Identify which cell holds the provided text, then report its (X, Y) central coordinate. 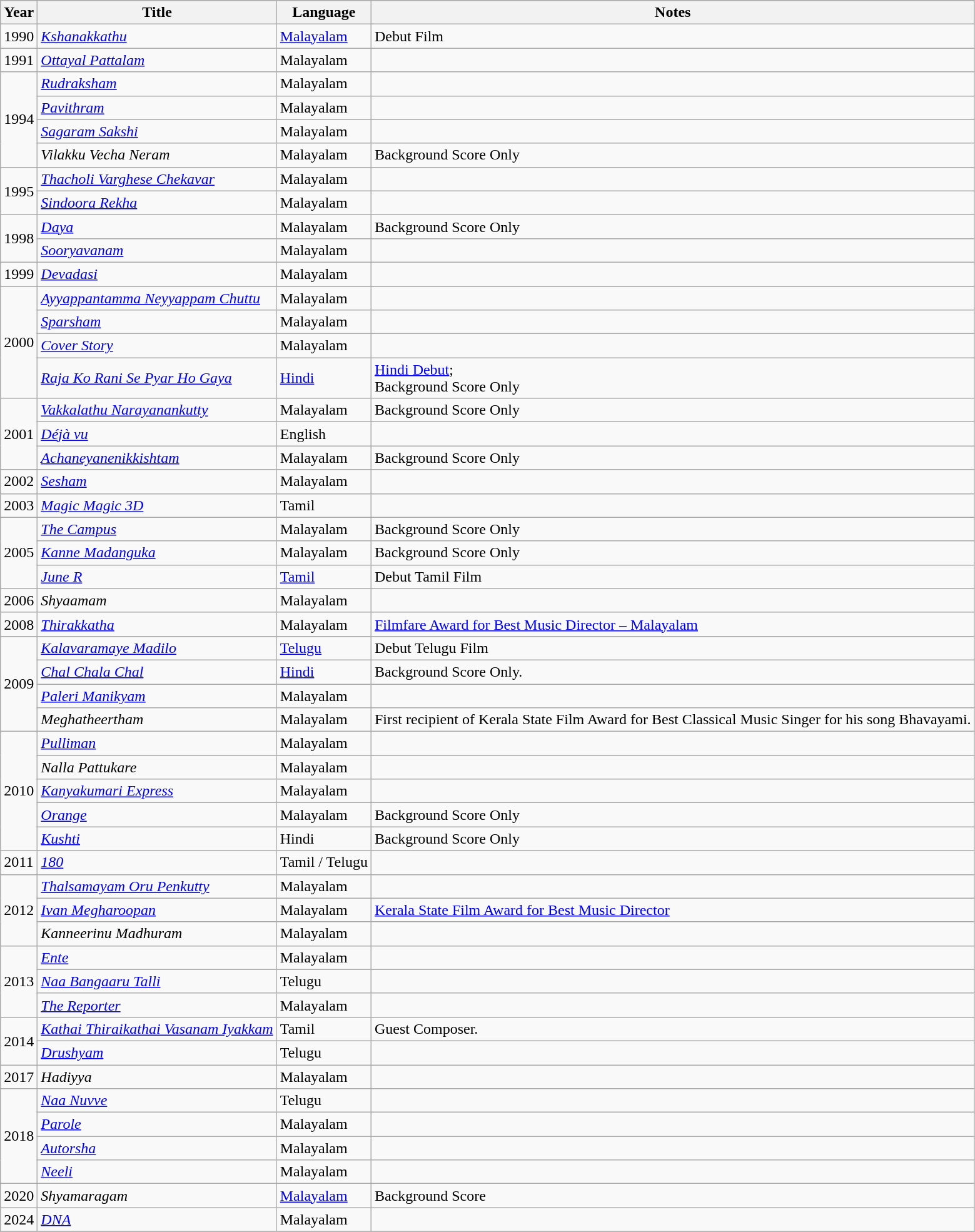
2003 (19, 505)
Autorsha (157, 1148)
Sesham (157, 482)
Sindoora Rekha (157, 203)
Background Score Only. (673, 672)
Daya (157, 226)
Shyamaragam (157, 1196)
Kshanakkathu (157, 36)
2013 (19, 981)
The Campus (157, 529)
1994 (19, 119)
Kerala State Film Award for Best Music Director (673, 910)
Paleri Manikyam (157, 696)
Naa Bangaaru Talli (157, 981)
Hindi Debut;Background Score Only (673, 378)
2014 (19, 1041)
Filmfare Award for Best Music Director – Malayalam (673, 624)
2009 (19, 684)
Cover Story (157, 346)
2024 (19, 1219)
Thalsamayam Oru Penkutty (157, 886)
Vakkalathu Narayanankutty (157, 410)
June R (157, 577)
Rudraksham (157, 84)
Sparsham (157, 322)
Chal Chala Chal (157, 672)
Debut Film (673, 36)
Achaneyanenikkishtam (157, 458)
Sagaram Sakshi (157, 131)
Magic Magic 3D (157, 505)
2006 (19, 600)
Ayyappantamma Neyyappam Chuttu (157, 298)
2018 (19, 1136)
Kanyakumari Express (157, 791)
Debut Tamil Film (673, 577)
Background Score (673, 1196)
Parole (157, 1124)
The Reporter (157, 1005)
2002 (19, 482)
Title (157, 13)
Déjà vu (157, 434)
Thirakkatha (157, 624)
First recipient of Kerala State Film Award for Best Classical Music Singer for his song Bhavayami. (673, 720)
1995 (19, 191)
1998 (19, 238)
Devadasi (157, 274)
2000 (19, 343)
1999 (19, 274)
1990 (19, 36)
Notes (673, 13)
1991 (19, 60)
2001 (19, 434)
2020 (19, 1196)
Language (324, 13)
Year (19, 13)
Orange (157, 815)
Kushti (157, 839)
2010 (19, 791)
2005 (19, 553)
Tamil / Telugu (324, 862)
180 (157, 862)
Nalla Pattukare (157, 767)
Pavithram (157, 108)
Guest Composer. (673, 1029)
2017 (19, 1076)
Kathai Thiraikathai Vasanam Iyakkam (157, 1029)
Meghatheertham (157, 720)
Drushyam (157, 1053)
English (324, 434)
Kanne Madanguka (157, 553)
Vilakku Vecha Neram (157, 155)
2012 (19, 910)
Ottayal Pattalam (157, 60)
Ente (157, 957)
Kanneerinu Madhuram (157, 934)
2008 (19, 624)
Neeli (157, 1172)
Debut Telugu Film (673, 648)
Ivan Megharoopan (157, 910)
Hadiyya (157, 1076)
Kalavaramaye Madilo (157, 648)
Shyaamam (157, 600)
Thacholi Varghese Chekavar (157, 179)
Raja Ko Rani Se Pyar Ho Gaya (157, 378)
2011 (19, 862)
Sooryavanam (157, 250)
DNA (157, 1219)
Naa Nuvve (157, 1101)
Pulliman (157, 744)
